Scan for the cell matching the given text and deliver its (X, Y) coordinate at center. 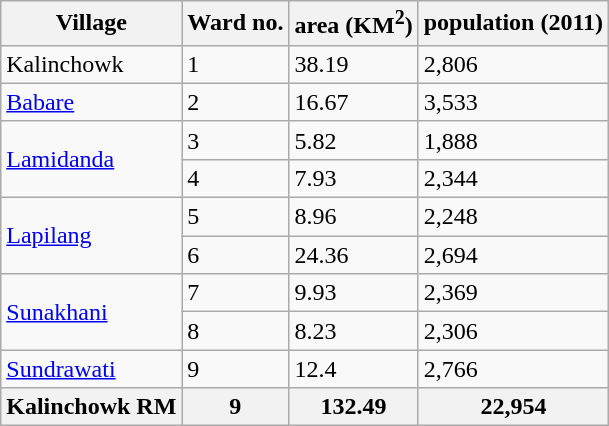
7 (236, 293)
22,954 (513, 407)
6 (236, 255)
4 (236, 178)
3 (236, 140)
Sundrawati (92, 369)
Babare (92, 102)
2,369 (513, 293)
2,694 (513, 255)
1,888 (513, 140)
Ward no. (236, 24)
5.82 (354, 140)
Lapilang (92, 236)
12.4 (354, 369)
8 (236, 331)
38.19 (354, 64)
8.23 (354, 331)
2,306 (513, 331)
2,766 (513, 369)
132.49 (354, 407)
Kalinchowk RM (92, 407)
2 (236, 102)
16.67 (354, 102)
Lamidanda (92, 159)
1 (236, 64)
9.93 (354, 293)
population (2011) (513, 24)
7.93 (354, 178)
2,806 (513, 64)
2,344 (513, 178)
5 (236, 217)
3,533 (513, 102)
Sunakhani (92, 312)
24.36 (354, 255)
Kalinchowk (92, 64)
Village (92, 24)
8.96 (354, 217)
2,248 (513, 217)
area (KM2) (354, 24)
